Output the [X, Y] coordinate of the center of the cell containing the given text.  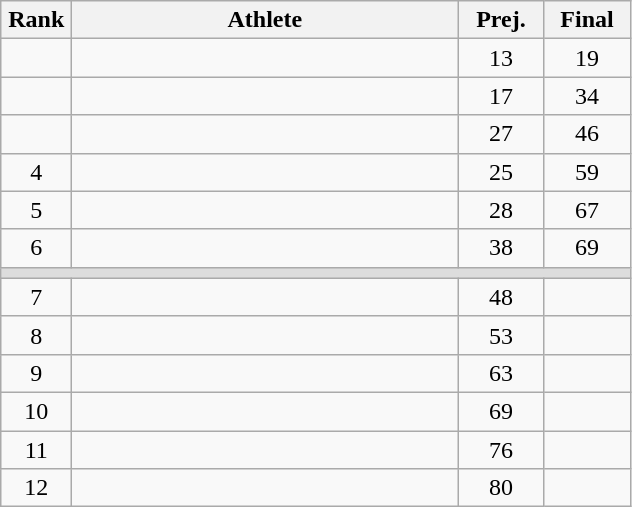
25 [501, 172]
46 [587, 134]
10 [36, 411]
76 [501, 449]
Rank [36, 20]
5 [36, 210]
Final [587, 20]
53 [501, 335]
19 [587, 58]
6 [36, 248]
80 [501, 488]
48 [501, 297]
Athlete [265, 20]
13 [501, 58]
59 [587, 172]
28 [501, 210]
9 [36, 373]
63 [501, 373]
67 [587, 210]
8 [36, 335]
17 [501, 96]
34 [587, 96]
12 [36, 488]
38 [501, 248]
27 [501, 134]
7 [36, 297]
4 [36, 172]
11 [36, 449]
Prej. [501, 20]
